Return [X, Y] of the center of cell containing provided text 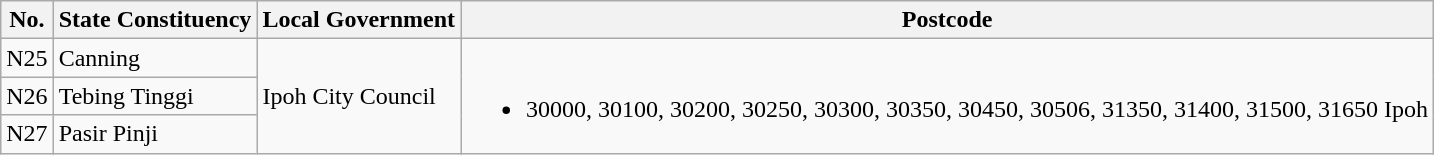
N27 [27, 134]
State Constituency [155, 20]
Postcode [948, 20]
N25 [27, 58]
30000, 30100, 30200, 30250, 30300, 30350, 30450, 30506, 31350, 31400, 31500, 31650 Ipoh [948, 96]
N26 [27, 96]
Canning [155, 58]
No. [27, 20]
Ipoh City Council [359, 96]
Local Government [359, 20]
Pasir Pinji [155, 134]
Tebing Tinggi [155, 96]
